Determine the (X, Y) coordinate at the center of the cell enclosing the given text.  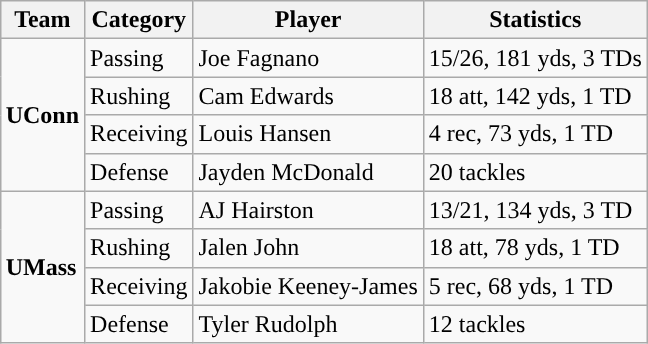
Jalen John (308, 248)
Team (42, 20)
Statistics (535, 20)
Cam Edwards (308, 96)
Category (139, 20)
Jakobie Keeney-James (308, 286)
18 att, 78 yds, 1 TD (535, 248)
UMass (42, 267)
20 tackles (535, 172)
Player (308, 20)
Joe Fagnano (308, 58)
18 att, 142 yds, 1 TD (535, 96)
Louis Hansen (308, 134)
13/21, 134 yds, 3 TD (535, 210)
UConn (42, 115)
12 tackles (535, 324)
Jayden McDonald (308, 172)
Tyler Rudolph (308, 324)
4 rec, 73 yds, 1 TD (535, 134)
15/26, 181 yds, 3 TDs (535, 58)
AJ Hairston (308, 210)
5 rec, 68 yds, 1 TD (535, 286)
